Output the [x, y] coordinate of the center of the cell containing the given text.  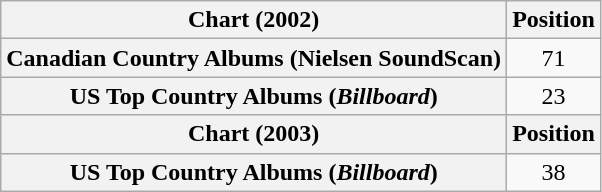
71 [554, 58]
23 [554, 96]
Canadian Country Albums (Nielsen SoundScan) [254, 58]
Chart (2003) [254, 134]
38 [554, 172]
Chart (2002) [254, 20]
